Return the [x, y] coordinate for the center point of the cell that contains the specified text.  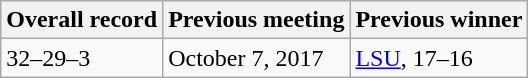
Previous winner [439, 20]
32–29–3 [82, 58]
LSU, 17–16 [439, 58]
October 7, 2017 [256, 58]
Previous meeting [256, 20]
Overall record [82, 20]
